Search for the cell housing the specified text and yield its [X, Y] center coordinate. 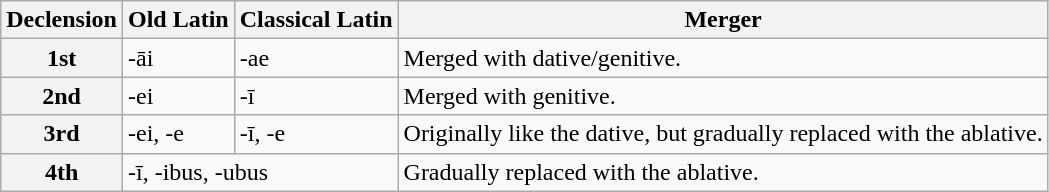
3rd [62, 134]
Classical Latin [316, 20]
Merger [723, 20]
-ei, -e [178, 134]
Old Latin [178, 20]
Declension [62, 20]
-ī [316, 96]
Originally like the dative, but gradually replaced with the ablative. [723, 134]
-ae [316, 58]
-ei [178, 96]
1st [62, 58]
Merged with genitive. [723, 96]
Gradually replaced with the ablative. [723, 172]
2nd [62, 96]
-ī, -ibus, -ubus [260, 172]
-ī, -e [316, 134]
Merged with dative/genitive. [723, 58]
-āi [178, 58]
4th [62, 172]
